Find where the given text appears and provide that cell's center as [X, Y] coordinate. 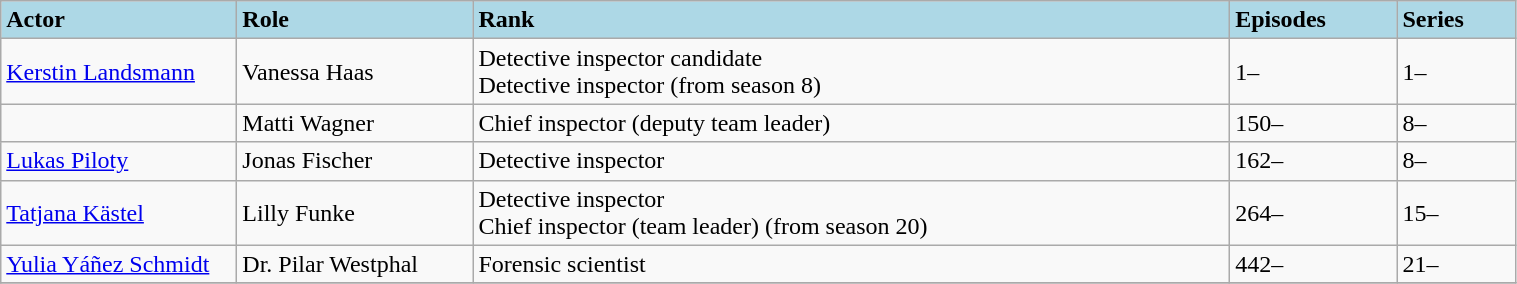
Lilly Funke [355, 212]
Yulia Yáñez Schmidt [119, 264]
Vanessa Haas [355, 72]
Matti Wagner [355, 123]
Chief inspector (deputy team leader) [852, 123]
442– [1314, 264]
Dr. Pilar Westphal [355, 264]
Detective inspectorChief inspector (team leader) (from season 20) [852, 212]
Rank [852, 20]
Series [1456, 20]
Lukas Piloty [119, 161]
264– [1314, 212]
Kerstin Landsmann [119, 72]
Forensic scientist [852, 264]
21– [1456, 264]
Actor [119, 20]
Jonas Fischer [355, 161]
162– [1314, 161]
150– [1314, 123]
Role [355, 20]
Tatjana Kästel [119, 212]
Detective inspector [852, 161]
15– [1456, 212]
Episodes [1314, 20]
Detective inspector candidateDetective inspector (from season 8) [852, 72]
